Locate the cell with the specified text and output its [X, Y] center coordinate. 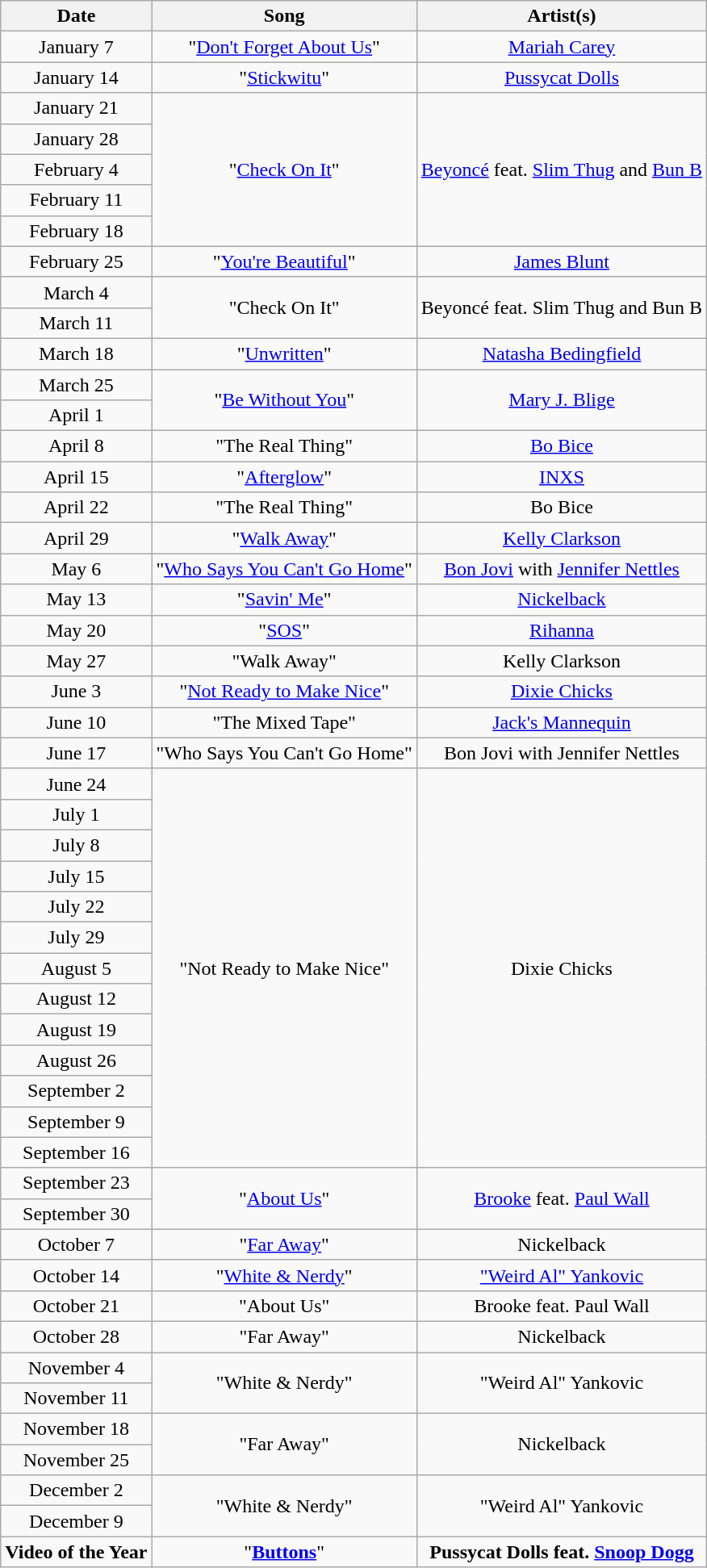
July 8 [76, 845]
September 30 [76, 1214]
May 13 [76, 600]
May 27 [76, 661]
"Be Without You" [284, 400]
April 1 [76, 416]
Song [284, 16]
March 18 [76, 353]
"You're Beautiful" [284, 261]
January 28 [76, 139]
August 5 [76, 968]
"Don't Forget About Us" [284, 47]
November 18 [76, 1429]
January 14 [76, 77]
September 23 [76, 1183]
July 1 [76, 814]
October 21 [76, 1306]
February 4 [76, 169]
"The Mixed Tape" [284, 722]
Video of the Year [76, 1552]
August 12 [76, 999]
May 6 [76, 569]
October 14 [76, 1275]
June 10 [76, 722]
March 4 [76, 292]
INXS [562, 477]
Mary J. Blige [562, 400]
July 29 [76, 938]
January 7 [76, 47]
"Afterglow" [284, 477]
April 29 [76, 538]
Pussycat Dolls [562, 77]
June 24 [76, 784]
August 26 [76, 1060]
November 25 [76, 1460]
August 19 [76, 1030]
James Blunt [562, 261]
February 18 [76, 231]
July 22 [76, 907]
"Stickwitu" [284, 77]
July 15 [76, 876]
June 17 [76, 753]
March 11 [76, 323]
November 4 [76, 1368]
December 9 [76, 1521]
Artist(s) [562, 16]
September 16 [76, 1152]
June 3 [76, 692]
December 2 [76, 1491]
"SOS" [284, 630]
Rihanna [562, 630]
Natasha Bedingfield [562, 353]
March 25 [76, 385]
September 2 [76, 1091]
Pussycat Dolls feat. Snoop Dogg [562, 1552]
Jack's Mannequin [562, 722]
"Savin' Me" [284, 600]
February 25 [76, 261]
Date [76, 16]
April 22 [76, 508]
May 20 [76, 630]
Mariah Carey [562, 47]
January 21 [76, 108]
October 7 [76, 1244]
November 11 [76, 1399]
September 9 [76, 1122]
February 11 [76, 200]
"Unwritten" [284, 353]
"Buttons" [284, 1552]
April 8 [76, 446]
October 28 [76, 1336]
April 15 [76, 477]
